Determine the [X, Y] coordinate at the center of the cell enclosing the given text.  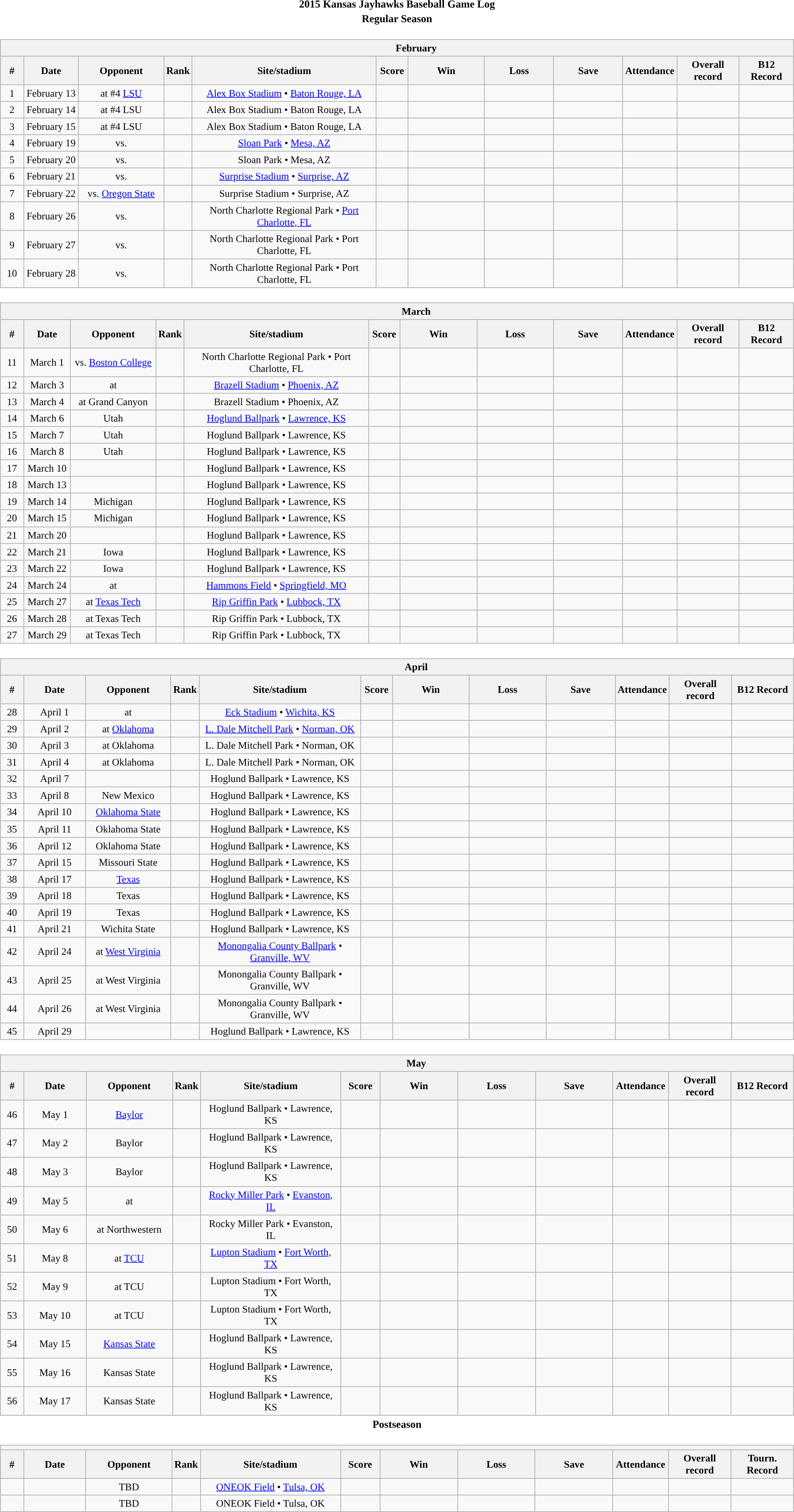
February 21 [51, 176]
10 [12, 273]
March 7 [47, 435]
at Grand Canyon [113, 402]
April 3 [54, 746]
April 2 [54, 729]
41 [12, 929]
24 [12, 585]
48 [12, 1172]
22 [12, 552]
May 5 [55, 1200]
May 2 [55, 1144]
53 [12, 1315]
51 [12, 1258]
March 10 [47, 469]
6 [12, 176]
March 3 [47, 385]
April 18 [54, 895]
13 [12, 402]
36 [12, 846]
43 [12, 981]
March [397, 311]
April 15 [54, 862]
April 4 [54, 762]
February 20 [51, 160]
11 [12, 363]
March 1 [47, 363]
March 20 [47, 535]
March 14 [47, 502]
February 22 [51, 193]
May 15 [55, 1344]
9 [12, 245]
February 27 [51, 245]
March 15 [47, 518]
vs. Oregon State [121, 193]
2 [12, 110]
21 [12, 535]
March 24 [47, 585]
49 [12, 1200]
February 13 [51, 93]
46 [12, 1114]
February 19 [51, 143]
7 [12, 193]
34 [12, 812]
February [397, 48]
55 [12, 1372]
vs. Boston College [113, 363]
April 11 [54, 829]
37 [12, 862]
19 [12, 502]
4 [12, 143]
44 [12, 1009]
47 [12, 1144]
April 21 [54, 929]
Hammons Field • Springfield, MO [276, 585]
Missouri State [128, 862]
February 28 [51, 273]
April 25 [54, 981]
February 15 [51, 127]
March 4 [47, 402]
May [397, 1063]
38 [12, 879]
45 [12, 1031]
33 [12, 796]
March 27 [47, 602]
27 [12, 635]
18 [12, 485]
March 13 [47, 485]
14 [12, 418]
May 6 [55, 1230]
8 [12, 216]
April 24 [54, 951]
March 21 [47, 552]
April 17 [54, 879]
February 26 [51, 216]
April 10 [54, 812]
20 [12, 518]
April 26 [54, 1009]
Wichita State [128, 929]
April 8 [54, 796]
April 19 [54, 912]
March 28 [47, 618]
May 9 [55, 1286]
56 [12, 1401]
15 [12, 435]
February 14 [51, 110]
30 [12, 746]
March 29 [47, 635]
March 22 [47, 568]
April 7 [54, 779]
3 [12, 127]
17 [12, 469]
50 [12, 1230]
39 [12, 895]
at Northwestern [129, 1230]
32 [12, 779]
12 [12, 385]
May 8 [55, 1258]
40 [12, 912]
52 [12, 1286]
23 [12, 568]
35 [12, 829]
April 12 [54, 846]
May 3 [55, 1172]
New Mexico [128, 796]
16 [12, 452]
April [397, 667]
April 1 [54, 712]
May 17 [55, 1401]
March 6 [47, 418]
26 [12, 618]
May 1 [55, 1114]
25 [12, 602]
5 [12, 160]
42 [12, 951]
May 10 [55, 1315]
31 [12, 762]
1 [12, 93]
April 29 [54, 1031]
March 8 [47, 452]
29 [12, 729]
Eck Stadium • Wichita, KS [280, 712]
Tourn. Record [762, 1465]
54 [12, 1344]
28 [12, 712]
May 16 [55, 1372]
